Locate the cell with the specified text and output its [X, Y] center coordinate. 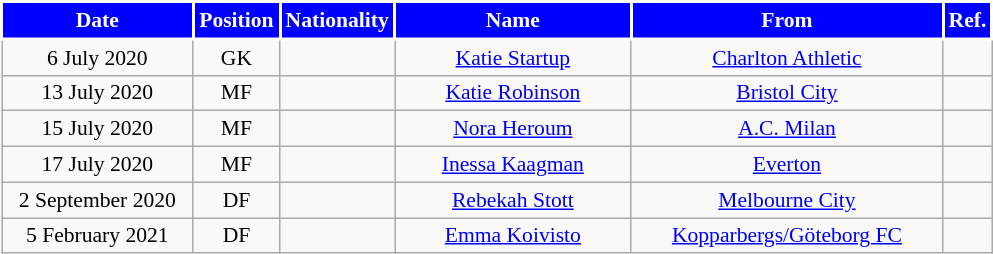
Name [514, 20]
A.C. Milan [787, 129]
17 July 2020 [98, 165]
Nationality [338, 20]
Rebekah Stott [514, 200]
Ref. [968, 20]
2 September 2020 [98, 200]
From [787, 20]
Katie Robinson [514, 93]
Melbourne City [787, 200]
Nora Heroum [514, 129]
5 February 2021 [98, 236]
Katie Startup [514, 57]
Position [236, 20]
15 July 2020 [98, 129]
Charlton Athletic [787, 57]
Bristol City [787, 93]
13 July 2020 [98, 93]
GK [236, 57]
6 July 2020 [98, 57]
Emma Koivisto [514, 236]
Everton [787, 165]
Inessa Kaagman [514, 165]
Kopparbergs/Göteborg FC [787, 236]
Date [98, 20]
